Find where the given text appears and provide that cell's center as [X, Y] coordinate. 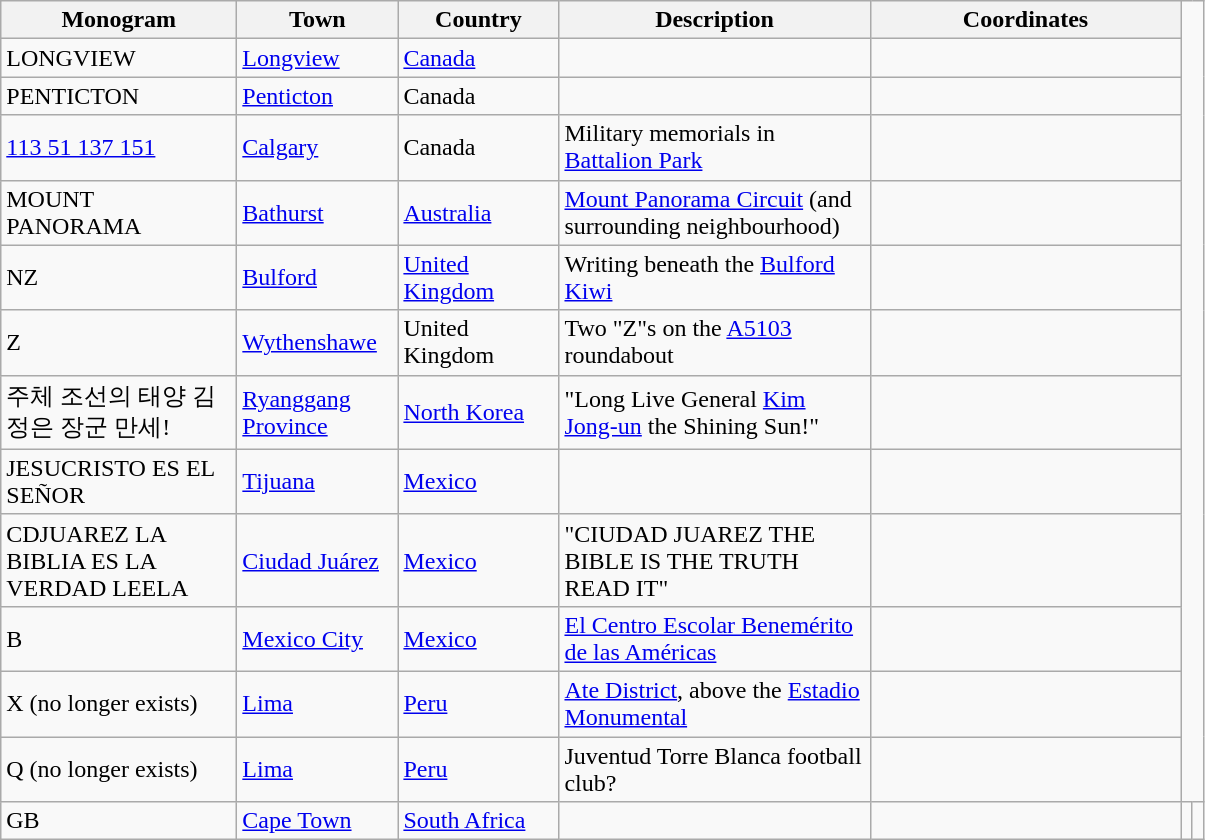
Calgary [318, 148]
113 51 137 151 [119, 148]
Z [119, 342]
주체 조선의 태양 김정은 장군 만세! [119, 412]
JESUCRISTO ES EL SEÑOR [119, 482]
PENTICTON [119, 96]
Military memorials in Battalion Park [714, 148]
Bathurst [318, 212]
Country [478, 20]
"Long Live General Kim Jong-un the Shining Sun!" [714, 412]
Town [318, 20]
Juventud Torre Blanca football club? [714, 768]
Tijuana [318, 482]
Coordinates [1026, 20]
X (no longer exists) [119, 704]
Monogram [119, 20]
CDJUAREZ LA BIBLIA ES LA VERDAD LEELA [119, 560]
"CIUDAD JUAREZ THE BIBLE IS THE TRUTH READ IT" [714, 560]
North Korea [478, 412]
Description [714, 20]
Bulford [318, 278]
GB [119, 821]
Ciudad Juárez [318, 560]
Mount Panorama Circuit (and surrounding neighbourhood) [714, 212]
Penticton [318, 96]
Ate District, above the Estadio Monumental [714, 704]
Wythenshawe [318, 342]
Mexico City [318, 638]
Ryanggang Province [318, 412]
B [119, 638]
LONGVIEW [119, 58]
South Africa [478, 821]
MOUNT PANORAMA [119, 212]
Q (no longer exists) [119, 768]
NZ [119, 278]
Writing beneath the Bulford Kiwi [714, 278]
Two "Z"s on the A5103 roundabout [714, 342]
Cape Town [318, 821]
Australia [478, 212]
Longview [318, 58]
El Centro Escolar Benemérito de las Américas [714, 638]
